Return the [x, y] coordinate for the center point of the cell that contains the specified text.  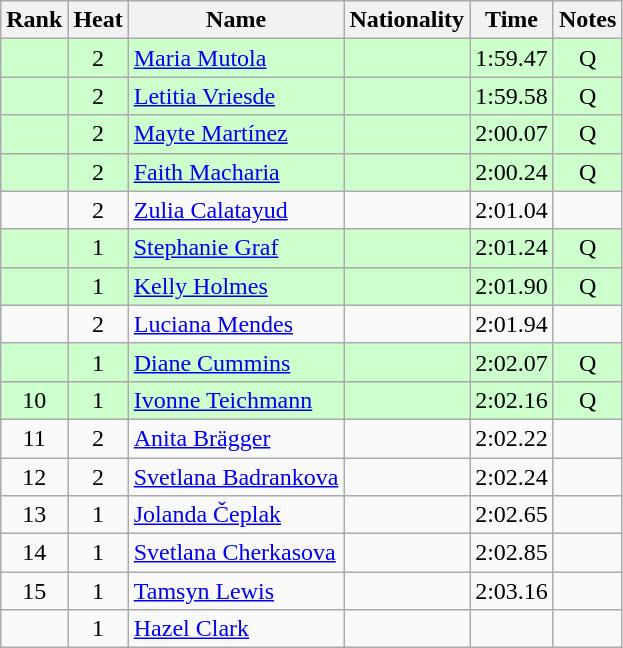
Heat [98, 20]
Zulia Calatayud [236, 210]
15 [34, 591]
Ivonne Teichmann [236, 400]
2:02.16 [512, 400]
Maria Mutola [236, 58]
11 [34, 438]
Rank [34, 20]
2:03.16 [512, 591]
Luciana Mendes [236, 324]
Time [512, 20]
2:00.07 [512, 134]
1:59.47 [512, 58]
2:01.90 [512, 286]
2:00.24 [512, 172]
Hazel Clark [236, 629]
13 [34, 515]
2:01.94 [512, 324]
10 [34, 400]
Nationality [407, 20]
Letitia Vriesde [236, 96]
2:01.04 [512, 210]
Diane Cummins [236, 362]
Name [236, 20]
Stephanie Graf [236, 248]
2:02.24 [512, 477]
2:02.22 [512, 438]
2:02.85 [512, 553]
12 [34, 477]
Mayte Martínez [236, 134]
2:02.07 [512, 362]
14 [34, 553]
2:01.24 [512, 248]
Tamsyn Lewis [236, 591]
Kelly Holmes [236, 286]
1:59.58 [512, 96]
Svetlana Cherkasova [236, 553]
Faith Macharia [236, 172]
Svetlana Badrankova [236, 477]
Notes [587, 20]
Jolanda Čeplak [236, 515]
Anita Brägger [236, 438]
2:02.65 [512, 515]
